Find where the given text appears and provide that cell's center as (X, Y) coordinate. 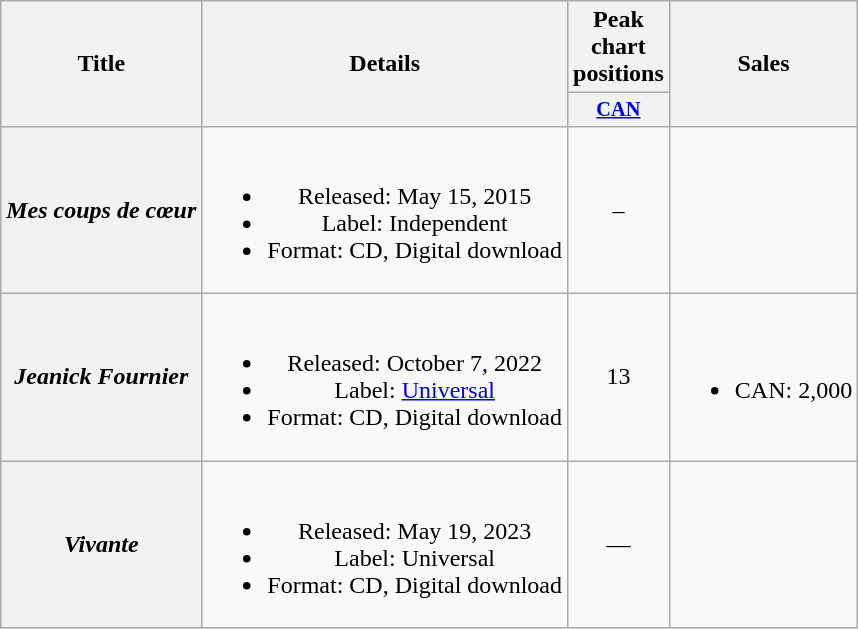
Vivante (102, 544)
Peak chart positions (619, 47)
Details (385, 64)
13 (619, 378)
Released: October 7, 2022Label: UniversalFormat: CD, Digital download (385, 378)
Sales (763, 64)
CAN: 2,000 (763, 378)
Jeanick Fournier (102, 378)
Title (102, 64)
— (619, 544)
CAN (619, 110)
– (619, 210)
Released: May 19, 2023Label: UniversalFormat: CD, Digital download (385, 544)
Mes coups de cœur (102, 210)
Released: May 15, 2015Label: IndependentFormat: CD, Digital download (385, 210)
